From the cell containing the given text, extract its center point as (x, y) coordinate. 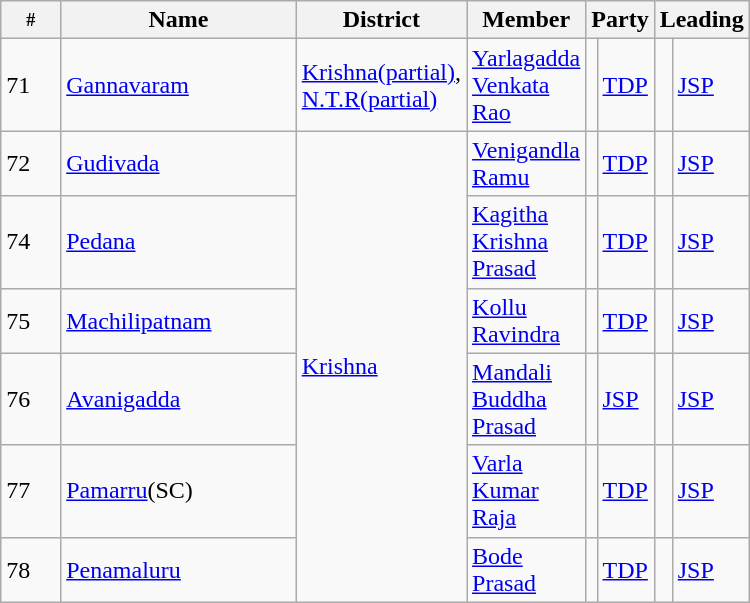
77 (31, 491)
76 (31, 399)
Krishna(partial),N.T.R(partial) (381, 85)
Pamarru(SC) (179, 491)
Penamaluru (179, 570)
Leading (702, 20)
74 (31, 242)
Pedana (179, 242)
Bode Prasad (526, 570)
Gannavaram (179, 85)
# (31, 20)
Yarlagadda Venkata Rao (526, 85)
Varla Kumar Raja (526, 491)
78 (31, 570)
Venigandla Ramu (526, 164)
71 (31, 85)
Machilipatnam (179, 320)
Party (620, 20)
Kagitha Krishna Prasad (526, 242)
Mandali Buddha Prasad (526, 399)
Krishna (381, 366)
Avanigadda (179, 399)
Kollu Ravindra (526, 320)
75 (31, 320)
72 (31, 164)
Name (179, 20)
District (381, 20)
Gudivada (179, 164)
Member (526, 20)
